For the text-containing cell, return its midpoint in [X, Y] coordinate format. 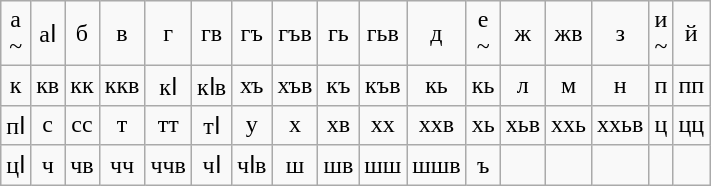
кк [82, 86]
ккв [122, 86]
гь [338, 34]
к [16, 86]
кӏв [211, 86]
чӏв [252, 165]
хъ [252, 86]
х [295, 125]
шв [338, 165]
б [82, 34]
ж [522, 34]
пӏ [16, 125]
д [436, 34]
ххв [436, 125]
гъ [252, 34]
тӏ [211, 125]
ц [661, 125]
аӏ [48, 34]
с [48, 125]
е~ [483, 34]
и~ [661, 34]
гв [211, 34]
шшв [436, 165]
в [122, 34]
ч [48, 165]
хх [383, 125]
ш [295, 165]
ххь [569, 125]
н [620, 86]
хъв [295, 86]
цц [692, 125]
хь [483, 125]
т [122, 125]
хв [338, 125]
жв [569, 34]
гьв [383, 34]
л [522, 86]
а~ [16, 34]
ччв [168, 165]
кв [48, 86]
м [569, 86]
ххьв [620, 125]
шш [383, 165]
сс [82, 125]
з [620, 34]
пп [692, 86]
къ [338, 86]
хьв [522, 125]
кӏ [168, 86]
къв [383, 86]
чӏ [211, 165]
г [168, 34]
у [252, 125]
цӏ [16, 165]
гъв [295, 34]
чч [122, 165]
ъ [483, 165]
й [692, 34]
тт [168, 125]
чв [82, 165]
п [661, 86]
